Find where the given text appears and provide that cell's center as [X, Y] coordinate. 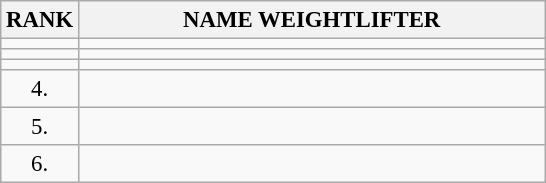
5. [40, 127]
NAME WEIGHTLIFTER [312, 20]
RANK [40, 20]
4. [40, 89]
